Find where the given text appears and provide that cell's center as [x, y] coordinate. 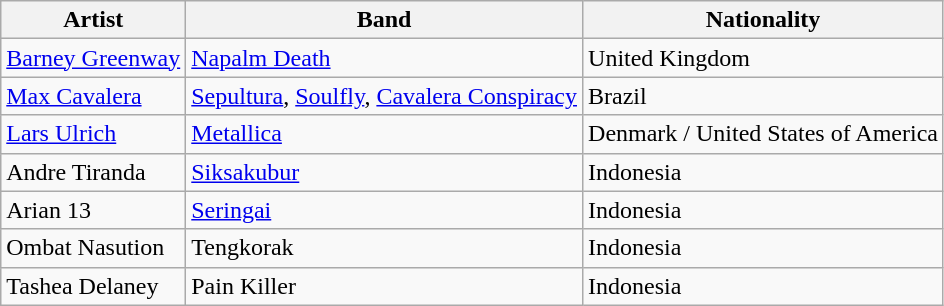
Andre Tiranda [94, 172]
Siksakubur [384, 172]
Ombat Nasution [94, 248]
Pain Killer [384, 286]
Tashea Delaney [94, 286]
Sepultura, Soulfly, Cavalera Conspiracy [384, 96]
Seringai [384, 210]
Lars Ulrich [94, 134]
Max Cavalera [94, 96]
United Kingdom [764, 58]
Napalm Death [384, 58]
Denmark / United States of America [764, 134]
Tengkorak [384, 248]
Barney Greenway [94, 58]
Metallica [384, 134]
Band [384, 20]
Brazil [764, 96]
Arian 13 [94, 210]
Artist [94, 20]
Nationality [764, 20]
